Return the (X, Y) coordinate for the center point of the cell that contains the specified text.  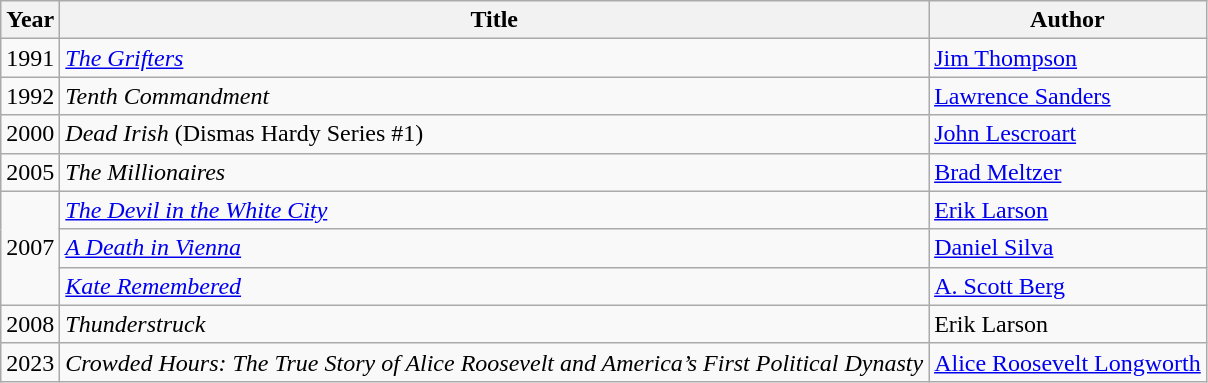
2000 (30, 134)
Thunderstruck (494, 324)
A Death in Vienna (494, 248)
Year (30, 20)
2007 (30, 248)
Daniel Silva (1068, 248)
The Millionaires (494, 172)
2023 (30, 362)
2005 (30, 172)
Title (494, 20)
Tenth Commandment (494, 96)
2008 (30, 324)
Lawrence Sanders (1068, 96)
Jim Thompson (1068, 58)
A. Scott Berg (1068, 286)
John Lescroart (1068, 134)
Brad Meltzer (1068, 172)
The Grifters (494, 58)
Kate Remembered (494, 286)
The Devil in the White City (494, 210)
Author (1068, 20)
1991 (30, 58)
Dead Irish (Dismas Hardy Series #1) (494, 134)
Alice Roosevelt Longworth (1068, 362)
1992 (30, 96)
Crowded Hours: The True Story of Alice Roosevelt and America’s First Political Dynasty (494, 362)
